Scan for the cell matching the given text and deliver its [x, y] coordinate at center. 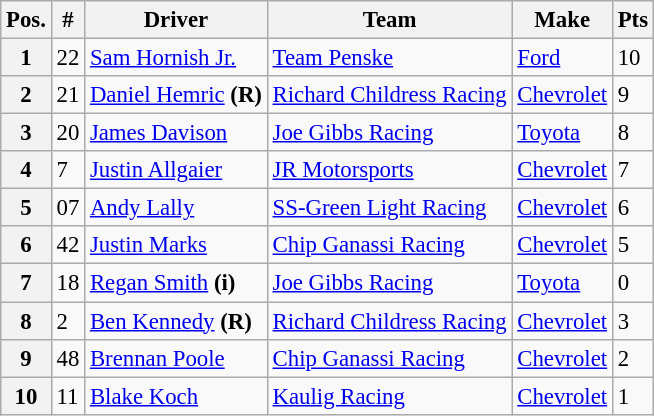
Blake Koch [176, 396]
Pts [632, 20]
JR Motorsports [390, 170]
Brennan Poole [176, 358]
# [68, 20]
4 [26, 170]
Team Penske [390, 58]
Make [562, 20]
Ford [562, 58]
07 [68, 208]
48 [68, 358]
Andy Lally [176, 208]
SS-Green Light Racing [390, 208]
Justin Marks [176, 245]
18 [68, 283]
Ben Kennedy (R) [176, 321]
Kaulig Racing [390, 396]
20 [68, 133]
Team [390, 20]
James Davison [176, 133]
Sam Hornish Jr. [176, 58]
11 [68, 396]
Driver [176, 20]
21 [68, 95]
Justin Allgaier [176, 170]
42 [68, 245]
0 [632, 283]
Pos. [26, 20]
22 [68, 58]
Regan Smith (i) [176, 283]
Daniel Hemric (R) [176, 95]
